Provide the (x, y) coordinate of the cell's center where the given text is located.  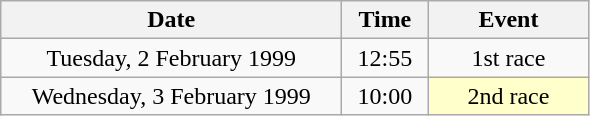
12:55 (385, 58)
Time (385, 20)
Date (172, 20)
Wednesday, 3 February 1999 (172, 96)
2nd race (508, 96)
Event (508, 20)
10:00 (385, 96)
1st race (508, 58)
Tuesday, 2 February 1999 (172, 58)
